Extract the (x, y) coordinate from the center of the cell holding the provided text.  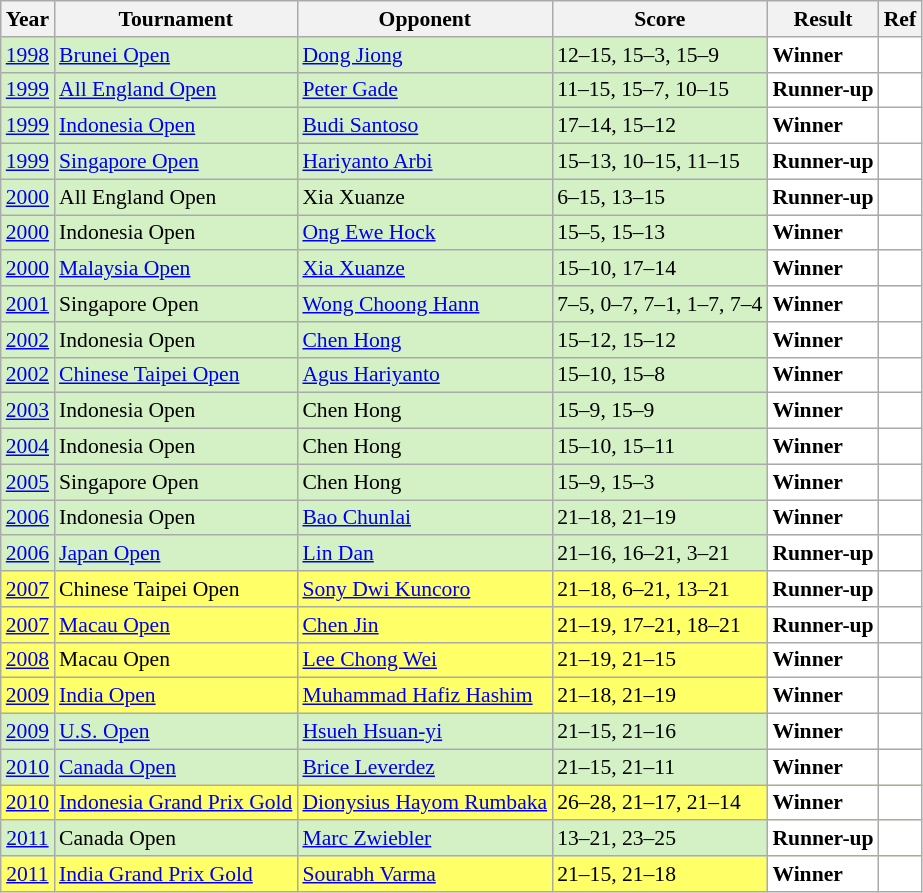
Opponent (424, 19)
Wong Choong Hann (424, 304)
Chen Jin (424, 625)
Result (822, 19)
India Open (176, 696)
21–15, 21–18 (660, 874)
Tournament (176, 19)
Muhammad Hafiz Hashim (424, 696)
Hariyanto Arbi (424, 162)
Ong Ewe Hock (424, 233)
Dionysius Hayom Rumbaka (424, 803)
2001 (28, 304)
15–12, 15–12 (660, 340)
Dong Jiong (424, 55)
21–18, 6–21, 13–21 (660, 589)
Ref (900, 19)
17–14, 15–12 (660, 126)
Bao Chunlai (424, 518)
21–19, 17–21, 18–21 (660, 625)
15–9, 15–3 (660, 482)
21–16, 16–21, 3–21 (660, 554)
6–15, 13–15 (660, 197)
Indonesia Grand Prix Gold (176, 803)
15–10, 17–14 (660, 269)
7–5, 0–7, 7–1, 1–7, 7–4 (660, 304)
Lee Chong Wei (424, 660)
Year (28, 19)
12–15, 15–3, 15–9 (660, 55)
13–21, 23–25 (660, 839)
Marc Zwiebler (424, 839)
26–28, 21–17, 21–14 (660, 803)
15–9, 15–9 (660, 411)
2005 (28, 482)
2008 (28, 660)
15–13, 10–15, 11–15 (660, 162)
Sourabh Varma (424, 874)
Brunei Open (176, 55)
Lin Dan (424, 554)
15–10, 15–8 (660, 375)
U.S. Open (176, 732)
2003 (28, 411)
Sony Dwi Kuncoro (424, 589)
Hsueh Hsuan-yi (424, 732)
Agus Hariyanto (424, 375)
21–15, 21–16 (660, 732)
15–10, 15–11 (660, 447)
21–15, 21–11 (660, 767)
11–15, 15–7, 10–15 (660, 90)
Peter Gade (424, 90)
2004 (28, 447)
Brice Leverdez (424, 767)
India Grand Prix Gold (176, 874)
Score (660, 19)
21–19, 21–15 (660, 660)
Malaysia Open (176, 269)
1998 (28, 55)
Budi Santoso (424, 126)
Japan Open (176, 554)
15–5, 15–13 (660, 233)
